Scan for the cell matching the given text and deliver its (X, Y) coordinate at center. 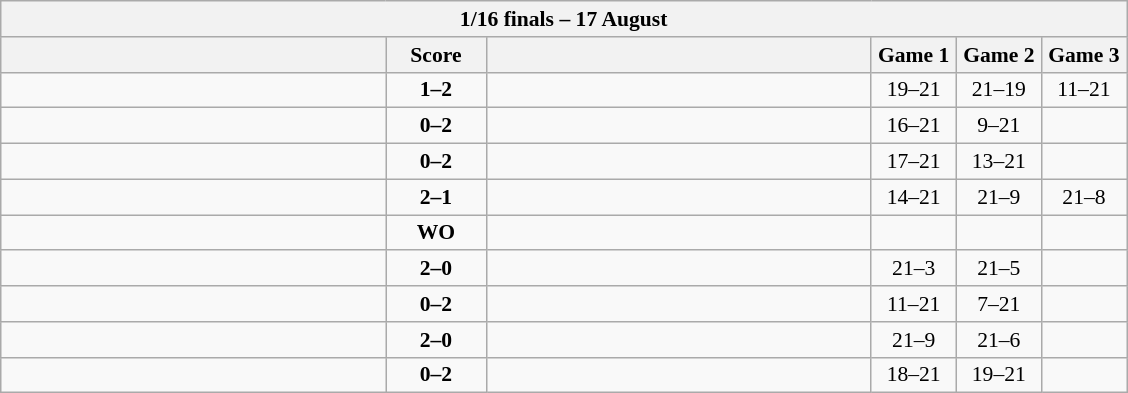
1–2 (436, 90)
2–1 (436, 197)
WO (436, 233)
9–21 (998, 126)
18–21 (914, 375)
7–21 (998, 304)
13–21 (998, 162)
1/16 finals – 17 August (564, 19)
17–21 (914, 162)
Score (436, 55)
21–8 (1084, 197)
14–21 (914, 197)
21–19 (998, 90)
21–5 (998, 269)
16–21 (914, 126)
21–3 (914, 269)
21–6 (998, 340)
Game 2 (998, 55)
Game 1 (914, 55)
Game 3 (1084, 55)
